Identify which cell holds the provided text, then report its (X, Y) central coordinate. 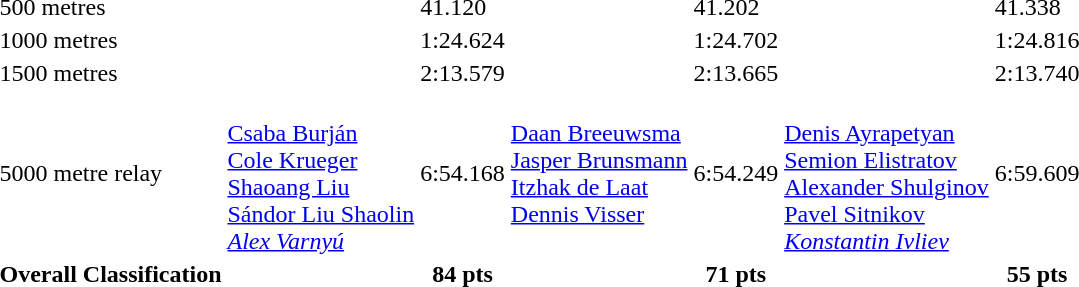
2:13.665 (736, 73)
Csaba BurjánCole KruegerShaoang LiuSándor Liu ShaolinAlex Varnyú (321, 174)
6:54.249 (736, 174)
2:13.579 (463, 73)
Denis AyrapetyanSemion ElistratovAlexander ShulginovPavel SitnikovKonstantin Ivliev (887, 174)
Daan BreeuwsmaJasper BrunsmannItzhak de LaatDennis Visser (599, 174)
6:54.168 (463, 174)
1:24.702 (736, 40)
1:24.624 (463, 40)
